For the text-containing cell, return its midpoint in (X, Y) coordinate format. 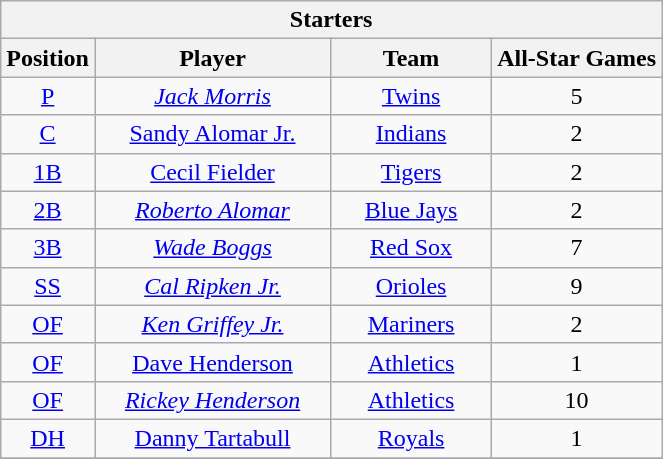
Player (212, 58)
Red Sox (412, 248)
Danny Tartabull (212, 438)
Dave Henderson (212, 362)
Blue Jays (412, 210)
P (48, 96)
3B (48, 248)
5 (577, 96)
Indians (412, 134)
10 (577, 400)
Starters (332, 20)
SS (48, 286)
Orioles (412, 286)
Team (412, 58)
Cecil Fielder (212, 172)
Cal Ripken Jr. (212, 286)
Ken Griffey Jr. (212, 324)
Twins (412, 96)
Rickey Henderson (212, 400)
2B (48, 210)
Tigers (412, 172)
Royals (412, 438)
Sandy Alomar Jr. (212, 134)
Position (48, 58)
DH (48, 438)
1B (48, 172)
Mariners (412, 324)
Roberto Alomar (212, 210)
Jack Morris (212, 96)
9 (577, 286)
All-Star Games (577, 58)
C (48, 134)
Wade Boggs (212, 248)
7 (577, 248)
